From the cell containing the given text, extract its center point as (X, Y) coordinate. 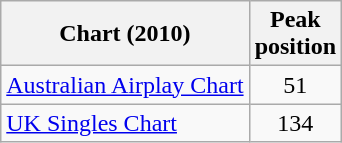
51 (295, 85)
Peakposition (295, 34)
Chart (2010) (125, 34)
Australian Airplay Chart (125, 85)
134 (295, 123)
UK Singles Chart (125, 123)
